From the cell containing the given text, extract its center point as (X, Y) coordinate. 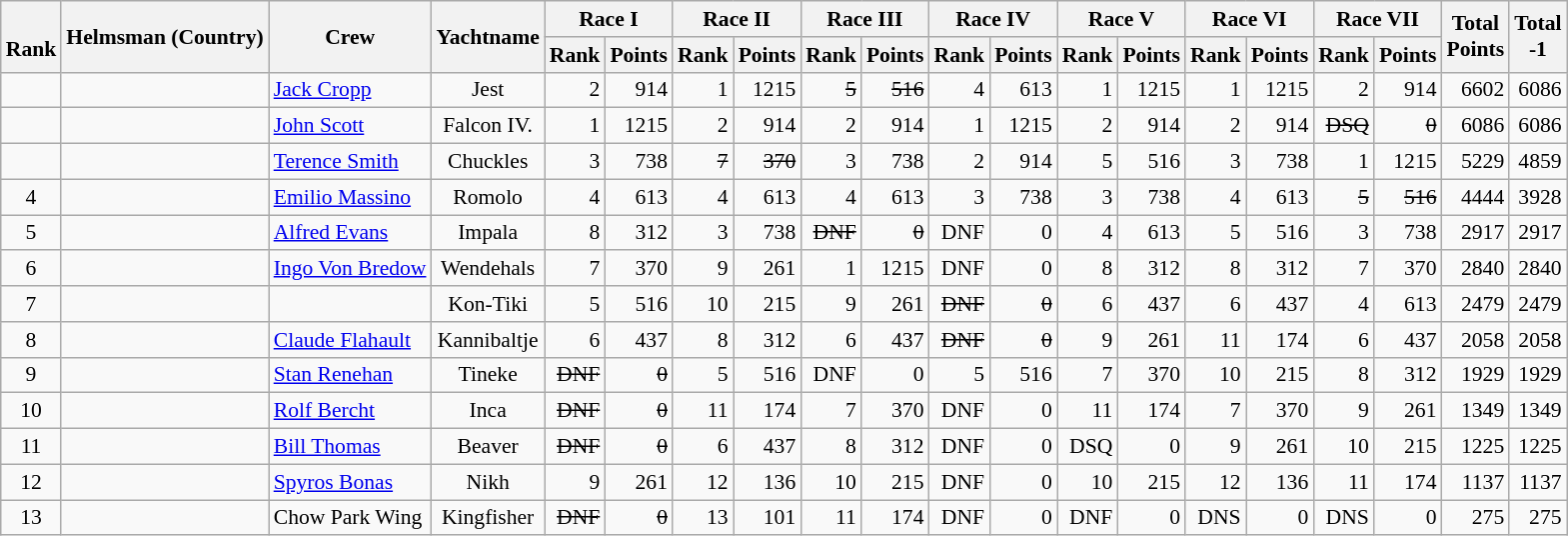
Falcon IV. (488, 126)
Rolf Bercht (350, 411)
Terence Smith (350, 162)
Race IV (993, 19)
Inca (488, 411)
Race VII (1377, 19)
Romolo (488, 197)
Tineke (488, 375)
Wendehals (488, 269)
Claude Flahault (350, 340)
Total Points (1476, 36)
Nikh (488, 482)
Race II (737, 19)
Spyros Bonas (350, 482)
Kingfisher (488, 518)
Chuckles (488, 162)
Kannibaltje (488, 340)
3928 (1537, 197)
101 (768, 518)
Alfred Evans (350, 233)
John Scott (350, 126)
Beaver (488, 447)
Emilio Massino (350, 197)
Yachtname (488, 36)
Race III (864, 19)
Ingo Von Bredow (350, 269)
4859 (1537, 162)
Kon-Tiki (488, 304)
Crew (350, 36)
Jest (488, 90)
6602 (1476, 90)
Impala (488, 233)
5229 (1476, 162)
Jack Cropp (350, 90)
4444 (1476, 197)
Race VI (1249, 19)
Bill Thomas (350, 447)
Chow Park Wing (350, 518)
Race I (609, 19)
Total-1 (1537, 36)
Helmsman (Country) (164, 36)
Stan Renehan (350, 375)
Race V (1121, 19)
